Return the [x, y] coordinate for the center point of the cell that contains the specified text.  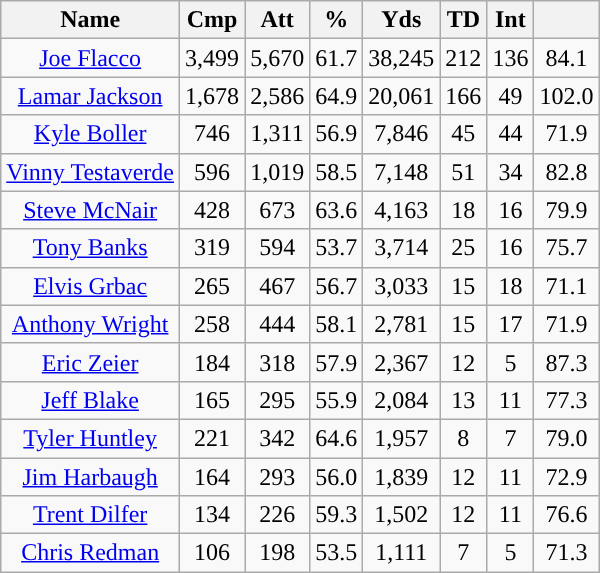
136 [510, 58]
342 [278, 438]
Int [510, 20]
34 [510, 172]
Eric Zeier [90, 362]
Jeff Blake [90, 400]
467 [278, 286]
1,502 [402, 515]
20,061 [402, 96]
1,019 [278, 172]
226 [278, 515]
134 [212, 515]
673 [278, 210]
265 [212, 286]
2,781 [402, 324]
Cmp [212, 20]
428 [212, 210]
165 [212, 400]
3,033 [402, 286]
59.3 [336, 515]
79.9 [566, 210]
Tyler Huntley [90, 438]
64.9 [336, 96]
2,586 [278, 96]
Jim Harbaugh [90, 477]
444 [278, 324]
3,714 [402, 248]
221 [212, 438]
58.5 [336, 172]
7,148 [402, 172]
57.9 [336, 362]
184 [212, 362]
212 [464, 58]
Tony Banks [90, 248]
Anthony Wright [90, 324]
318 [278, 362]
293 [278, 477]
49 [510, 96]
1,111 [402, 553]
Joe Flacco [90, 58]
295 [278, 400]
38,245 [402, 58]
106 [212, 553]
5,670 [278, 58]
Lamar Jackson [90, 96]
77.3 [566, 400]
44 [510, 134]
166 [464, 96]
Yds [402, 20]
58.1 [336, 324]
63.6 [336, 210]
Elvis Grbac [90, 286]
8 [464, 438]
Att [278, 20]
17 [510, 324]
Trent Dilfer [90, 515]
2,367 [402, 362]
13 [464, 400]
2,084 [402, 400]
594 [278, 248]
Kyle Boller [90, 134]
84.1 [566, 58]
82.8 [566, 172]
1,311 [278, 134]
25 [464, 248]
164 [212, 477]
87.3 [566, 362]
75.7 [566, 248]
71.1 [566, 286]
Vinny Testaverde [90, 172]
3,499 [212, 58]
746 [212, 134]
1,839 [402, 477]
55.9 [336, 400]
319 [212, 248]
51 [464, 172]
61.7 [336, 58]
1,957 [402, 438]
TD [464, 20]
76.6 [566, 515]
56.9 [336, 134]
102.0 [566, 96]
56.7 [336, 286]
79.0 [566, 438]
Steve McNair [90, 210]
7,846 [402, 134]
71.3 [566, 553]
53.5 [336, 553]
258 [212, 324]
596 [212, 172]
72.9 [566, 477]
Name [90, 20]
198 [278, 553]
% [336, 20]
56.0 [336, 477]
Chris Redman [90, 553]
4,163 [402, 210]
1,678 [212, 96]
45 [464, 134]
64.6 [336, 438]
53.7 [336, 248]
